Detect which cell encompasses the target text, then output its [x, y] center coordinate. 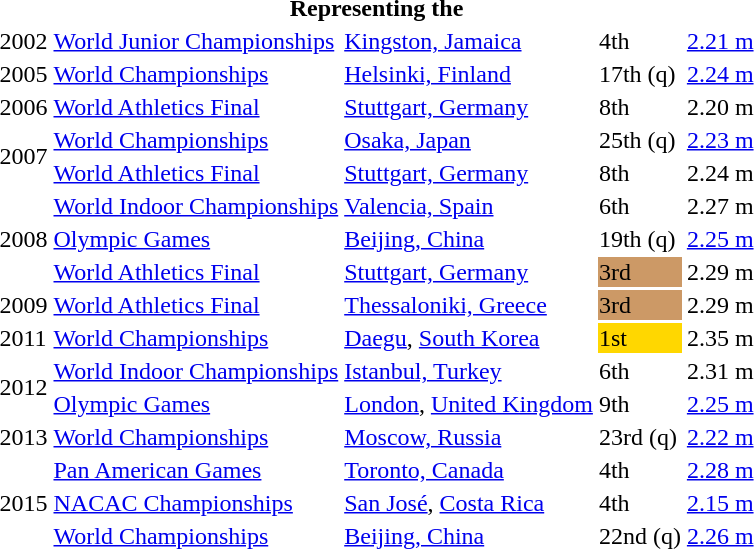
1st [640, 338]
9th [640, 404]
25th (q) [640, 140]
London, United Kingdom [469, 404]
Thessaloniki, Greece [469, 305]
Toronto, Canada [469, 470]
Helsinki, Finland [469, 74]
Pan American Games [196, 470]
San José, Costa Rica [469, 503]
Daegu, South Korea [469, 338]
Osaka, Japan [469, 140]
NACAC Championships [196, 503]
Beijing, China [469, 239]
Istanbul, Turkey [469, 371]
Valencia, Spain [469, 206]
Kingston, Jamaica [469, 41]
17th (q) [640, 74]
19th (q) [640, 239]
World Junior Championships [196, 41]
23rd (q) [640, 437]
Moscow, Russia [469, 437]
